Output the [X, Y] coordinate of the center of the cell containing the given text.  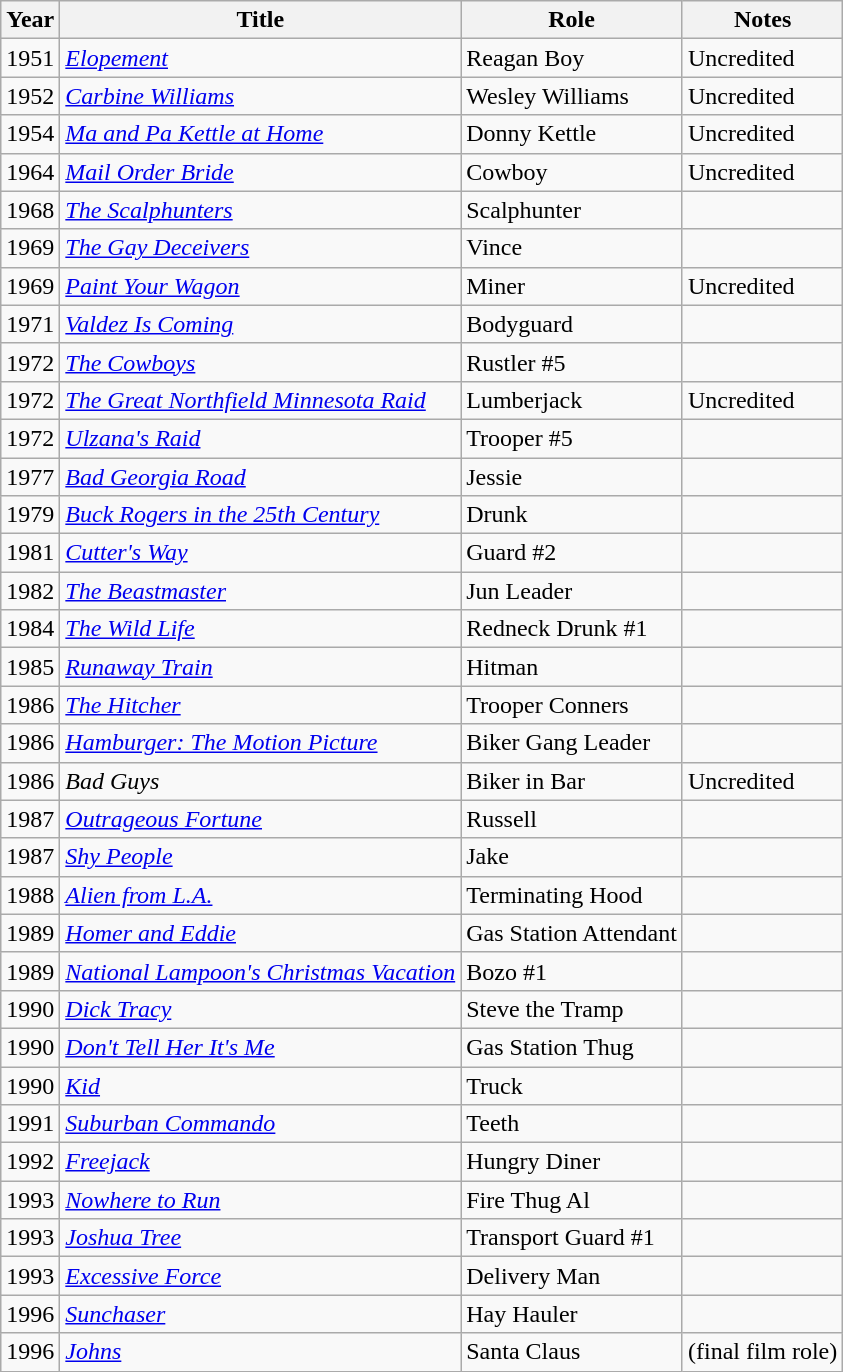
Santa Claus [572, 1352]
Hamburger: The Motion Picture [260, 743]
1977 [30, 477]
Russell [572, 819]
The Gay Deceivers [260, 248]
The Great Northfield Minnesota Raid [260, 400]
Cutter's Way [260, 553]
Rustler #5 [572, 362]
The Cowboys [260, 362]
Guard #2 [572, 553]
Dick Tracy [260, 1009]
Carbine Williams [260, 96]
Notes [762, 20]
Homer and Eddie [260, 933]
Drunk [572, 515]
Johns [260, 1352]
Runaway Train [260, 667]
Paint Your Wagon [260, 286]
1968 [30, 210]
Hitman [572, 667]
1991 [30, 1124]
Delivery Man [572, 1276]
Donny Kettle [572, 134]
Joshua Tree [260, 1238]
1988 [30, 895]
Buck Rogers in the 25th Century [260, 515]
The Hitcher [260, 705]
1979 [30, 515]
1971 [30, 324]
Lumberjack [572, 400]
Wesley Williams [572, 96]
Miner [572, 286]
1992 [30, 1162]
Biker in Bar [572, 781]
Role [572, 20]
Gas Station Thug [572, 1047]
Elopement [260, 58]
1952 [30, 96]
National Lampoon's Christmas Vacation [260, 971]
Jun Leader [572, 591]
Mail Order Bride [260, 172]
Trooper #5 [572, 438]
Bad Guys [260, 781]
The Scalphunters [260, 210]
Steve the Tramp [572, 1009]
Redneck Drunk #1 [572, 629]
Gas Station Attendant [572, 933]
Fire Thug Al [572, 1200]
Excessive Force [260, 1276]
Transport Guard #1 [572, 1238]
1954 [30, 134]
1985 [30, 667]
Valdez Is Coming [260, 324]
1982 [30, 591]
Sunchaser [260, 1314]
The Wild Life [260, 629]
Jake [572, 857]
Nowhere to Run [260, 1200]
Vince [572, 248]
Jessie [572, 477]
Outrageous Fortune [260, 819]
Alien from L.A. [260, 895]
Biker Gang Leader [572, 743]
Title [260, 20]
1981 [30, 553]
Trooper Conners [572, 705]
Terminating Hood [572, 895]
Reagan Boy [572, 58]
Suburban Commando [260, 1124]
Don't Tell Her It's Me [260, 1047]
Kid [260, 1085]
Ulzana's Raid [260, 438]
Shy People [260, 857]
Ma and Pa Kettle at Home [260, 134]
Teeth [572, 1124]
Bodyguard [572, 324]
1984 [30, 629]
Hay Hauler [572, 1314]
(final film role) [762, 1352]
Bozo #1 [572, 971]
1964 [30, 172]
Year [30, 20]
Cowboy [572, 172]
Bad Georgia Road [260, 477]
Freejack [260, 1162]
Hungry Diner [572, 1162]
1951 [30, 58]
Truck [572, 1085]
Scalphunter [572, 210]
The Beastmaster [260, 591]
